Locate the cell with the specified text and output its [x, y] center coordinate. 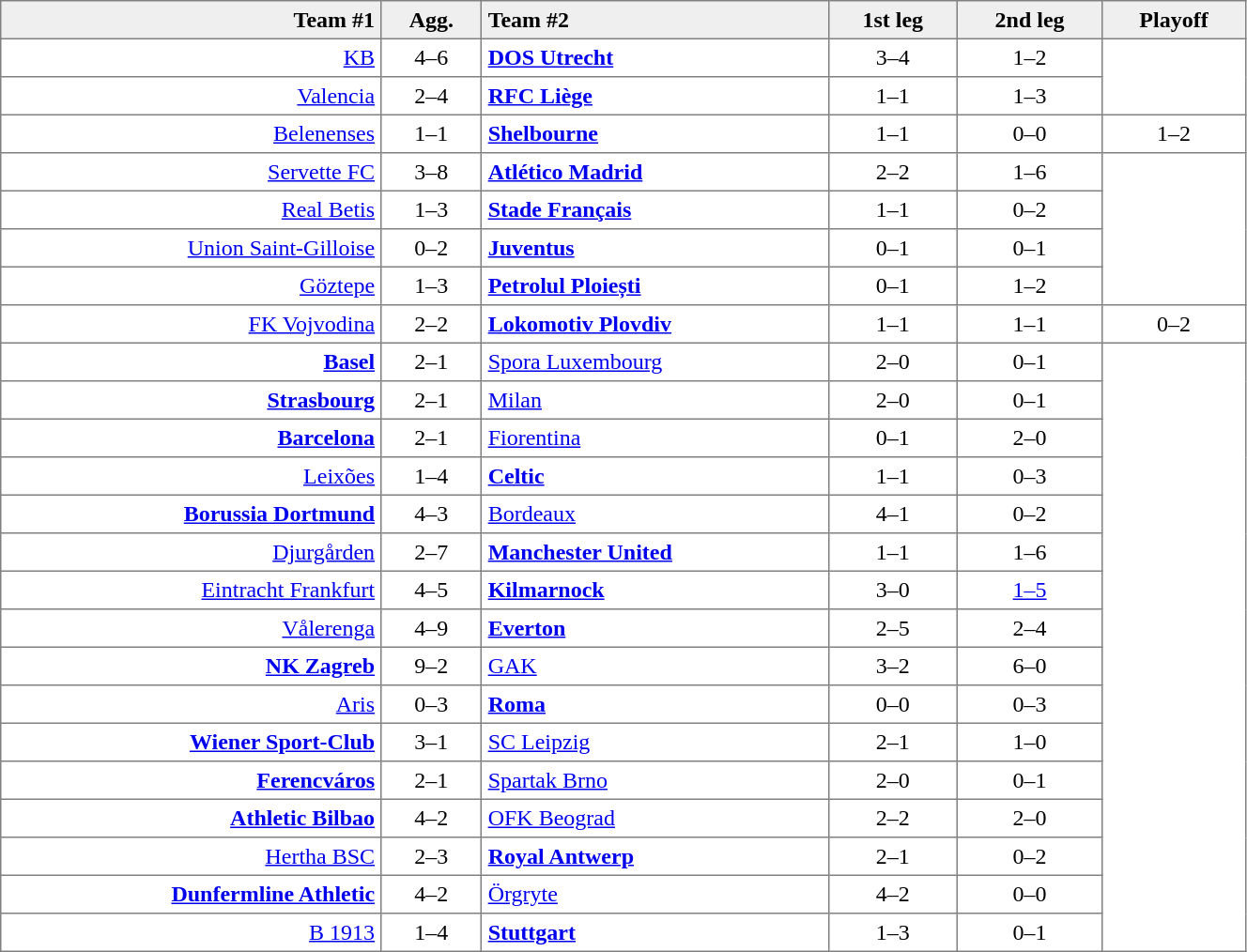
Basel [192, 361]
Stade Français [655, 209]
SC Leipzig [655, 742]
Union Saint-Gilloise [192, 248]
2–5 [893, 628]
1–0 [1030, 742]
Strasbourg [192, 400]
DOS Utrecht [655, 57]
Servette FC [192, 172]
1st leg [893, 20]
Leixões [192, 476]
OFK Beograd [655, 818]
Barcelona [192, 438]
Lokomotiv Plovdiv [655, 324]
3–1 [432, 742]
Stuttgart [655, 932]
1–5 [1030, 590]
NK Zagreb [192, 666]
Hertha BSC [192, 856]
Spora Luxembourg [655, 361]
3–8 [432, 172]
Athletic Bilbao [192, 818]
2–3 [432, 856]
FK Vojvodina [192, 324]
Bordeaux [655, 514]
Aris [192, 704]
B 1913 [192, 932]
3–0 [893, 590]
Örgryte [655, 894]
Dunfermline Athletic [192, 894]
Juventus [655, 248]
3–2 [893, 666]
Roma [655, 704]
2nd leg [1030, 20]
KB [192, 57]
Djurgården [192, 552]
4–6 [432, 57]
6–0 [1030, 666]
Playoff [1174, 20]
Everton [655, 628]
9–2 [432, 666]
2–7 [432, 552]
Spartak Brno [655, 780]
Borussia Dortmund [192, 514]
4–3 [432, 514]
RFC Liège [655, 96]
4–9 [432, 628]
GAK [655, 666]
Team #1 [192, 20]
Agg. [432, 20]
Team #2 [655, 20]
Valencia [192, 96]
Shelbourne [655, 133]
Eintracht Frankfurt [192, 590]
Petrolul Ploiești [655, 285]
Atlético Madrid [655, 172]
Göztepe [192, 285]
Real Betis [192, 209]
Celtic [655, 476]
Belenenses [192, 133]
Wiener Sport-Club [192, 742]
4–5 [432, 590]
Milan [655, 400]
Kilmarnock [655, 590]
Ferencváros [192, 780]
3–4 [893, 57]
Manchester United [655, 552]
4–1 [893, 514]
Vålerenga [192, 628]
Royal Antwerp [655, 856]
Fiorentina [655, 438]
